Locate the cell with the specified text and output its [x, y] center coordinate. 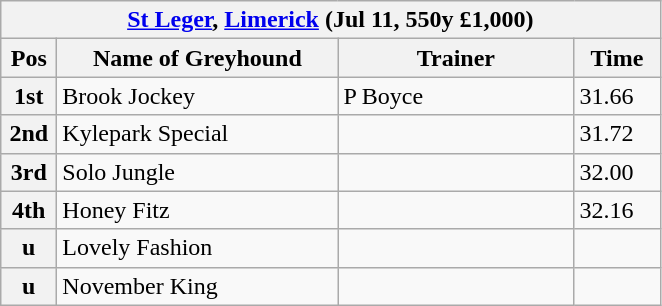
November King [198, 286]
32.00 [617, 172]
Kylepark Special [198, 134]
Trainer [456, 58]
3rd [29, 172]
Honey Fitz [198, 210]
Time [617, 58]
Name of Greyhound [198, 58]
Solo Jungle [198, 172]
32.16 [617, 210]
St Leger, Limerick (Jul 11, 550y £1,000) [330, 20]
2nd [29, 134]
31.72 [617, 134]
1st [29, 96]
4th [29, 210]
P Boyce [456, 96]
Lovely Fashion [198, 248]
Brook Jockey [198, 96]
Pos [29, 58]
31.66 [617, 96]
